For the text-containing cell, return its midpoint in [X, Y] coordinate format. 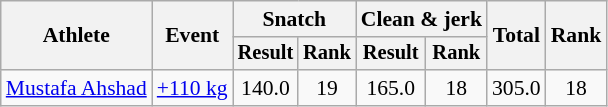
Total [516, 36]
Event [192, 36]
305.0 [516, 88]
Clean & jerk [422, 19]
Mustafa Ahshad [76, 88]
140.0 [266, 88]
165.0 [391, 88]
Athlete [76, 36]
Snatch [294, 19]
+110 kg [192, 88]
19 [327, 88]
